Scan for the cell matching the given text and deliver its (X, Y) coordinate at center. 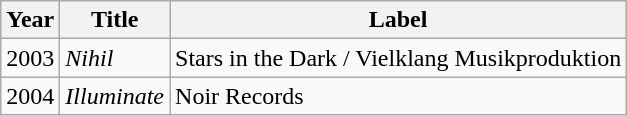
2004 (30, 96)
Year (30, 20)
2003 (30, 58)
Nihil (115, 58)
Stars in the Dark / Vielklang Musikproduktion (398, 58)
Title (115, 20)
Noir Records (398, 96)
Label (398, 20)
Illuminate (115, 96)
